Identify which cell holds the provided text, then report its (x, y) central coordinate. 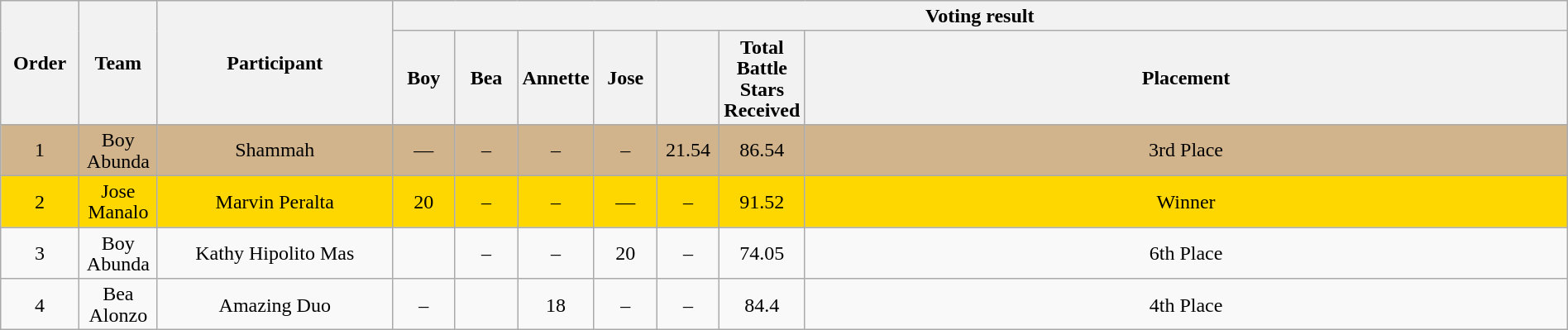
Annette (556, 78)
Participant (275, 63)
84.4 (762, 304)
Boy (423, 78)
1 (40, 150)
4th Place (1186, 304)
Team (117, 63)
Placement (1186, 78)
74.05 (762, 252)
21.54 (688, 150)
Shammah (275, 150)
6th Place (1186, 252)
Winner (1186, 201)
Voting result (979, 17)
91.52 (762, 201)
86.54 (762, 150)
2 (40, 201)
3rd Place (1186, 150)
Order (40, 63)
Jose Manalo (117, 201)
Total Battle Stars Received (762, 78)
Marvin Peralta (275, 201)
Amazing Duo (275, 304)
Kathy Hipolito Mas (275, 252)
Bea (486, 78)
18 (556, 304)
Bea Alonzo (117, 304)
3 (40, 252)
Jose (625, 78)
4 (40, 304)
